Return [X, Y] of the center of cell containing provided text 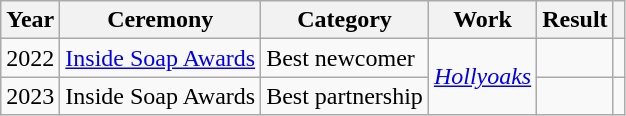
Year [30, 20]
Best newcomer [345, 58]
2022 [30, 58]
Category [345, 20]
2023 [30, 96]
Hollyoaks [482, 77]
Best partnership [345, 96]
Ceremony [160, 20]
Work [482, 20]
Result [575, 20]
